Identify which cell holds the provided text, then report its (x, y) central coordinate. 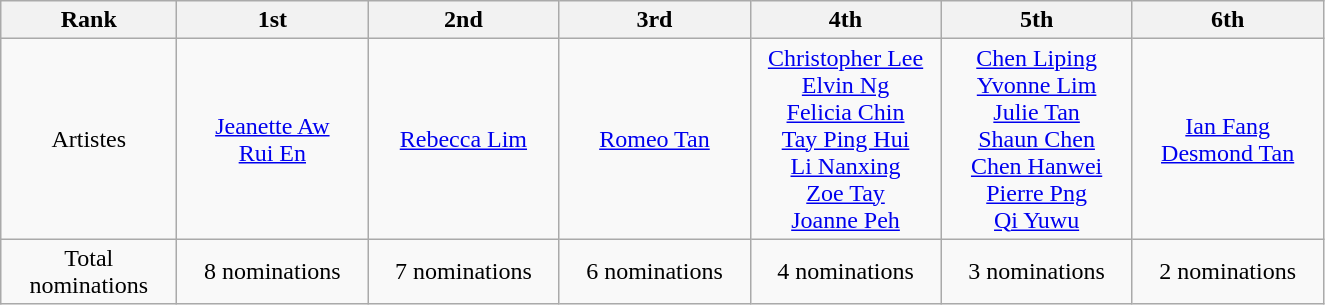
Romeo Tan (654, 139)
6th (1228, 20)
4th (846, 20)
Artistes (89, 139)
1st (272, 20)
Chen Liping Yvonne Lim Julie Tan Shaun Chen Chen Hanwei Pierre Png Qi Yuwu (1036, 139)
3 nominations (1036, 272)
3rd (654, 20)
Rank (89, 20)
Rebecca Lim (464, 139)
8 nominations (272, 272)
Jeanette Aw Rui En (272, 139)
Total nominations (89, 272)
6 nominations (654, 272)
2nd (464, 20)
5th (1036, 20)
4 nominations (846, 272)
2 nominations (1228, 272)
Christopher Lee Elvin Ng Felicia Chin Tay Ping Hui Li Nanxing Zoe Tay Joanne Peh (846, 139)
7 nominations (464, 272)
Ian Fang Desmond Tan (1228, 139)
